Return [X, Y] of the center of cell containing provided text 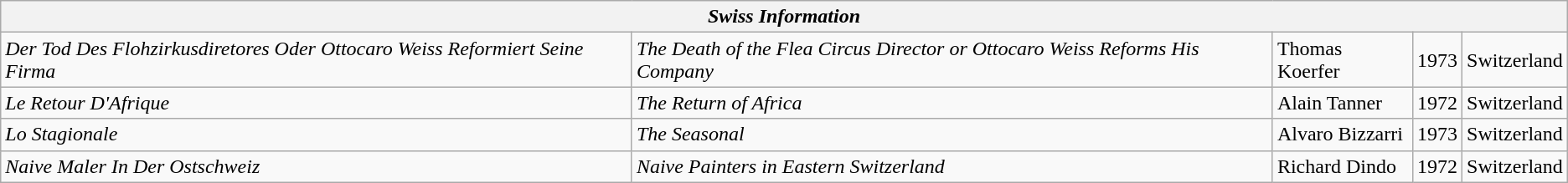
Alvaro Bizzarri [1342, 135]
Swiss Information [784, 17]
Der Tod Des Flohzirkusdiretores Oder Ottocaro Weiss Reformiert Seine Firma [317, 60]
Alain Tanner [1342, 103]
Naive Painters in Eastern Switzerland [952, 166]
Richard Dindo [1342, 166]
Le Retour D'Afrique [317, 103]
The Death of the Flea Circus Director or Ottocaro Weiss Reforms His Company [952, 60]
Lo Stagionale [317, 135]
Thomas Koerfer [1342, 60]
The Seasonal [952, 135]
Naive Maler In Der Ostschweiz [317, 166]
The Return of Africa [952, 103]
